Scan for the cell matching the given text and deliver its (X, Y) coordinate at center. 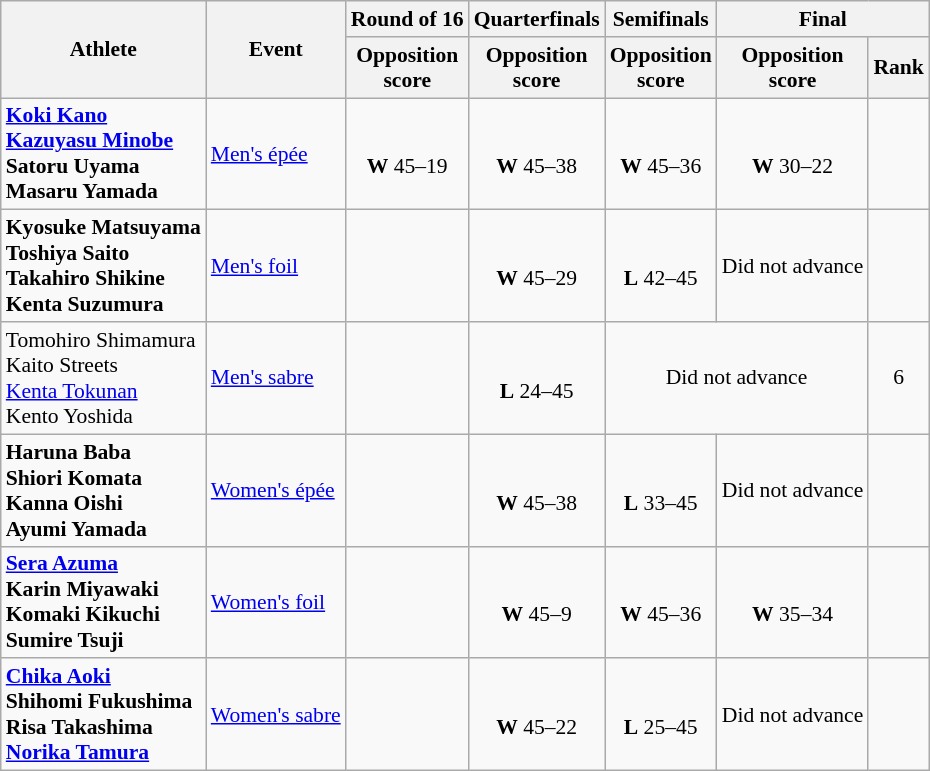
Round of 16 (408, 19)
W 30–22 (793, 154)
W 45–29 (537, 266)
Event (276, 50)
Kyosuke MatsuyamaToshiya SaitoTakahiro ShikineKenta Suzumura (104, 266)
Men's épée (276, 154)
Men's foil (276, 266)
Haruna BabaShiori KomataKanna OishiAyumi Yamada (104, 490)
Koki KanoKazuyasu MinobeSatoru UyamaMasaru Yamada (104, 154)
6 (898, 378)
L 42–45 (661, 266)
Chika AokiShihomi FukushimaRisa TakashimaNorika Tamura (104, 715)
Athlete (104, 50)
W 35–34 (793, 602)
Women's foil (276, 602)
Women's épée (276, 490)
Men's sabre (276, 378)
W 45–19 (408, 154)
L 25–45 (661, 715)
Final (823, 19)
Semifinals (661, 19)
W 45–22 (537, 715)
Sera AzumaKarin MiyawakiKomaki KikuchiSumire Tsuji (104, 602)
Quarterfinals (537, 19)
Tomohiro ShimamuraKaito StreetsKenta TokunanKento Yoshida (104, 378)
L 24–45 (537, 378)
Rank (898, 68)
Women's sabre (276, 715)
L 33–45 (661, 490)
W 45–9 (537, 602)
